Return [x, y] of the center of cell containing provided text 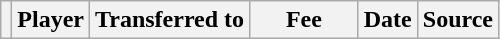
Fee [304, 20]
Player [51, 20]
Transferred to [170, 20]
Date [388, 20]
Source [458, 20]
